Capture the cell that displays the provided text and extract its [X, Y] central coordinate. 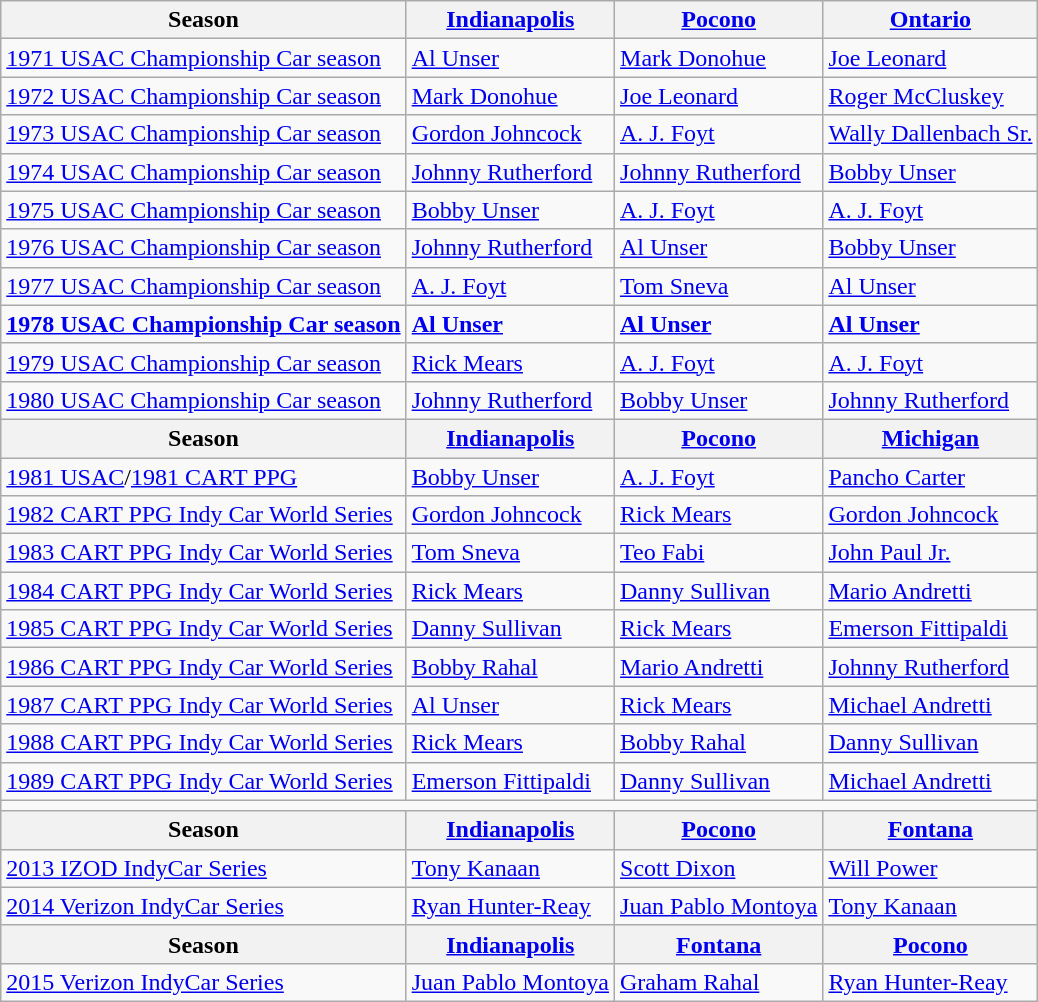
1988 CART PPG Indy Car World Series [204, 743]
1981 USAC/1981 CART PPG [204, 477]
2014 Verizon IndyCar Series [204, 906]
1976 USAC Championship Car season [204, 248]
1978 USAC Championship Car season [204, 324]
Roger McCluskey [930, 96]
1974 USAC Championship Car season [204, 172]
1986 CART PPG Indy Car World Series [204, 667]
Michigan [930, 438]
1983 CART PPG Indy Car World Series [204, 553]
1982 CART PPG Indy Car World Series [204, 515]
1979 USAC Championship Car season [204, 362]
1971 USAC Championship Car season [204, 58]
1985 CART PPG Indy Car World Series [204, 629]
2013 IZOD IndyCar Series [204, 868]
Wally Dallenbach Sr. [930, 134]
1980 USAC Championship Car season [204, 400]
Ontario [930, 20]
Will Power [930, 868]
1972 USAC Championship Car season [204, 96]
John Paul Jr. [930, 553]
Graham Rahal [719, 982]
1975 USAC Championship Car season [204, 210]
Scott Dixon [719, 868]
1973 USAC Championship Car season [204, 134]
1989 CART PPG Indy Car World Series [204, 781]
2015 Verizon IndyCar Series [204, 982]
1987 CART PPG Indy Car World Series [204, 705]
1984 CART PPG Indy Car World Series [204, 591]
1977 USAC Championship Car season [204, 286]
Pancho Carter [930, 477]
Teo Fabi [719, 553]
